Capture the cell that displays the provided text and extract its (x, y) central coordinate. 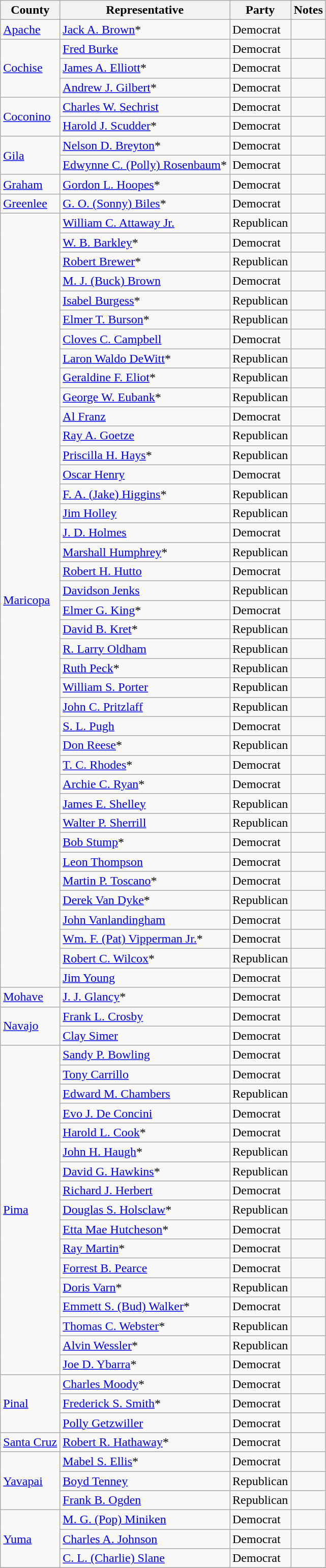
Charles Moody* (145, 1384)
J. D. Holmes (145, 532)
R. Larry Oldham (145, 649)
Robert C. Wilcox* (145, 958)
Frederick S. Smith* (145, 1403)
Boyd Tenney (145, 1481)
James A. Elliott* (145, 68)
M. G. (Pop) Miniken (145, 1520)
Yavapai (31, 1481)
Richard J. Herbert (145, 1191)
Polly Getzwiller (145, 1423)
Isabel Burgess* (145, 300)
M. J. (Buck) Brown (145, 281)
Evo J. De Concini (145, 1113)
Alvin Wessler* (145, 1345)
Mabel S. Ellis* (145, 1461)
Jack A. Brown* (145, 29)
Robert H. Hutto (145, 571)
Martin P. Toscano* (145, 881)
Elmer G. King* (145, 610)
County (31, 10)
Edward M. Chambers (145, 1094)
Archie C. Ryan* (145, 784)
Representative (145, 10)
Laron Waldo DeWitt* (145, 358)
Leon Thompson (145, 862)
Davidson Jenks (145, 591)
David B. Kret* (145, 629)
C. L. (Charlie) Slane (145, 1558)
Forrest B. Pearce (145, 1268)
Elmer T. Burson* (145, 320)
Emmett S. (Bud) Walker* (145, 1307)
G. O. (Sonny) Biles* (145, 203)
S. L. Pugh (145, 726)
Apache (31, 29)
John C. Pritzlaff (145, 707)
Sandy P. Bowling (145, 1055)
Frank L. Crosby (145, 1016)
Cloves C. Campbell (145, 339)
Geraldine F. Eliot* (145, 378)
Robert R. Hathaway* (145, 1442)
Oscar Henry (145, 474)
Tony Carrillo (145, 1074)
George W. Eubank* (145, 397)
Santa Cruz (31, 1442)
Gordon L. Hoopes* (145, 184)
Edwynne C. (Polly) Rosenbaum* (145, 165)
John H. Haugh* (145, 1152)
Marshall Humphrey* (145, 552)
Etta Mae Hutcheson* (145, 1229)
Ray Martin* (145, 1249)
Pima (31, 1210)
Mohave (31, 997)
Maricopa (31, 600)
W. B. Barkley* (145, 243)
T. C. Rhodes* (145, 765)
Al Franz (145, 416)
Harold J. Scudder* (145, 126)
Wm. F. (Pat) Vipperman Jr.* (145, 939)
William S. Porter (145, 687)
Robert Brewer* (145, 262)
Ruth Peck* (145, 668)
Cochise (31, 68)
Gila (31, 155)
Clay Simer (145, 1036)
Fred Burke (145, 49)
Nelson D. Breyton* (145, 145)
Navajo (31, 1026)
J. J. Glancy* (145, 997)
Don Reese* (145, 745)
Jim Holley (145, 513)
William C. Attaway Jr. (145, 223)
John Vanlandingham (145, 920)
Party (260, 10)
Charles W. Sechrist (145, 107)
Graham (31, 184)
Walter P. Sherrill (145, 823)
Derek Van Dyke* (145, 900)
Notes (308, 10)
Frank B. Ogden (145, 1500)
Harold L. Cook* (145, 1132)
Jim Young (145, 978)
James E. Shelley (145, 803)
Greenlee (31, 203)
Bob Stump* (145, 842)
Thomas C. Webster* (145, 1326)
Charles A. Johnson (145, 1539)
Joe D. Ybarra* (145, 1365)
Andrew J. Gilbert* (145, 87)
Doris Varn* (145, 1287)
Ray A. Goetze (145, 436)
Pinal (31, 1403)
Priscilla H. Hays* (145, 455)
David G. Hawkins* (145, 1171)
F. A. (Jake) Higgins* (145, 494)
Douglas S. Holsclaw* (145, 1210)
Coconino (31, 116)
Yuma (31, 1539)
